Scan for the cell matching the given text and deliver its [X, Y] coordinate at center. 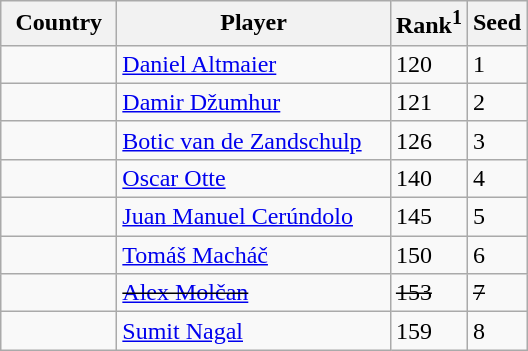
Damir Džumhur [254, 102]
Player [254, 24]
Oscar Otte [254, 178]
159 [428, 331]
4 [496, 178]
2 [496, 102]
121 [428, 102]
150 [428, 255]
1 [496, 64]
Country [59, 24]
126 [428, 140]
Daniel Altmaier [254, 64]
7 [496, 293]
145 [428, 217]
Botic van de Zandschulp [254, 140]
140 [428, 178]
120 [428, 64]
Alex Molčan [254, 293]
Rank1 [428, 24]
Juan Manuel Cerúndolo [254, 217]
Seed [496, 24]
8 [496, 331]
Sumit Nagal [254, 331]
6 [496, 255]
153 [428, 293]
5 [496, 217]
Tomáš Macháč [254, 255]
3 [496, 140]
